Return [x, y] of the center of cell containing provided text 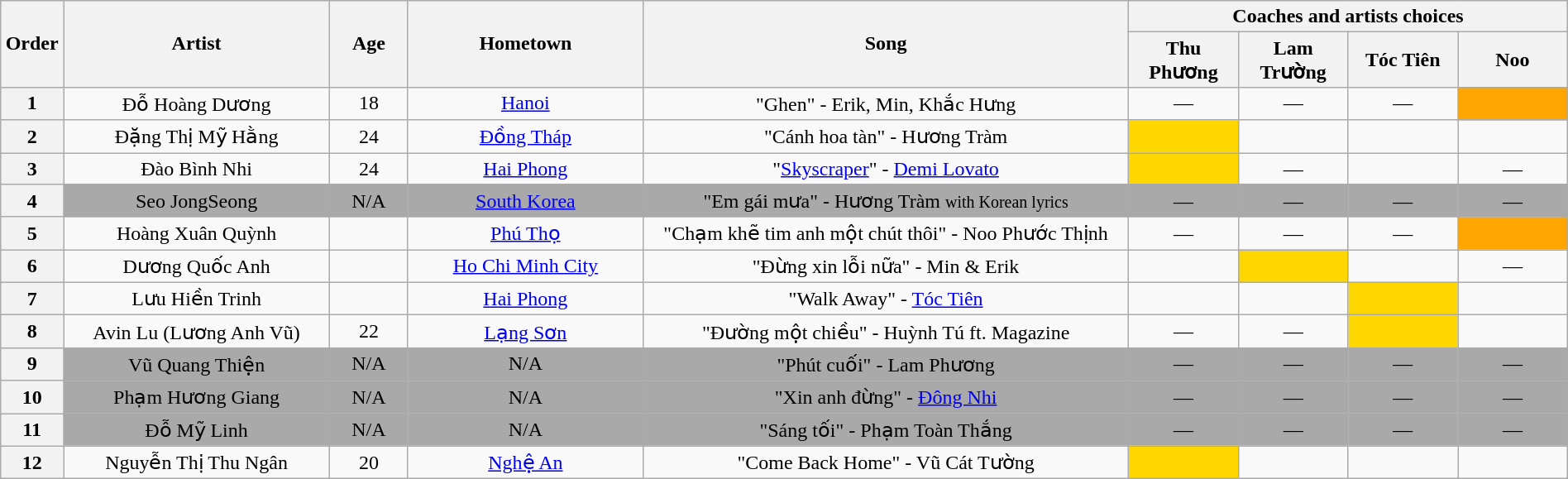
"Skyscraper" - Demi Lovato [885, 168]
Nghệ An [525, 462]
Seo JongSeong [197, 201]
South Korea [525, 201]
Đồng Tháp [525, 137]
Nguyễn Thị Thu Ngân [197, 462]
"Xin anh đừng" - Đông Nhi [885, 397]
5 [32, 233]
11 [32, 430]
"Cánh hoa tàn" - Hương Tràm [885, 137]
9 [32, 364]
10 [32, 397]
Đặng Thị Mỹ Hằng [197, 137]
6 [32, 266]
Hoàng Xuân Quỳnh [197, 233]
Lạng Sơn [525, 332]
22 [369, 332]
Dương Quốc Anh [197, 266]
Age [369, 45]
"Sáng tối" - Phạm Toàn Thắng [885, 430]
Lưu Hiền Trinh [197, 299]
Artist [197, 45]
"Ghen" - Erik, Min, Khắc Hưng [885, 103]
Noo [1513, 60]
"Em gái mưa" - Hương Tràm with Korean lyrics [885, 201]
"Chạm khẽ tim anh một chút thôi" - Noo Phước Thịnh [885, 233]
8 [32, 332]
"Come Back Home" - Vũ Cát Tường [885, 462]
"Walk Away" - Tóc Tiên [885, 299]
Phạm Hương Giang [197, 397]
Đỗ Hoàng Dương [197, 103]
Đỗ Mỹ Linh [197, 430]
Lam Trường [1293, 60]
Song [885, 45]
20 [369, 462]
Hanoi [525, 103]
12 [32, 462]
Đào Bình Nhi [197, 168]
Phú Thọ [525, 233]
Coaches and artists choices [1348, 17]
"Đường một chiều" - Huỳnh Tú ft. Magazine [885, 332]
Avin Lu (Lương Anh Vũ) [197, 332]
Thu Phương [1184, 60]
"Phút cuối" - Lam Phương [885, 364]
Hometown [525, 45]
2 [32, 137]
7 [32, 299]
1 [32, 103]
18 [369, 103]
3 [32, 168]
Ho Chi Minh City [525, 266]
Vũ Quang Thiện [197, 364]
Order [32, 45]
Tóc Tiên [1403, 60]
"Đừng xin lỗi nữa" - Min & Erik [885, 266]
4 [32, 201]
